Detect which cell encompasses the target text, then output its (X, Y) center coordinate. 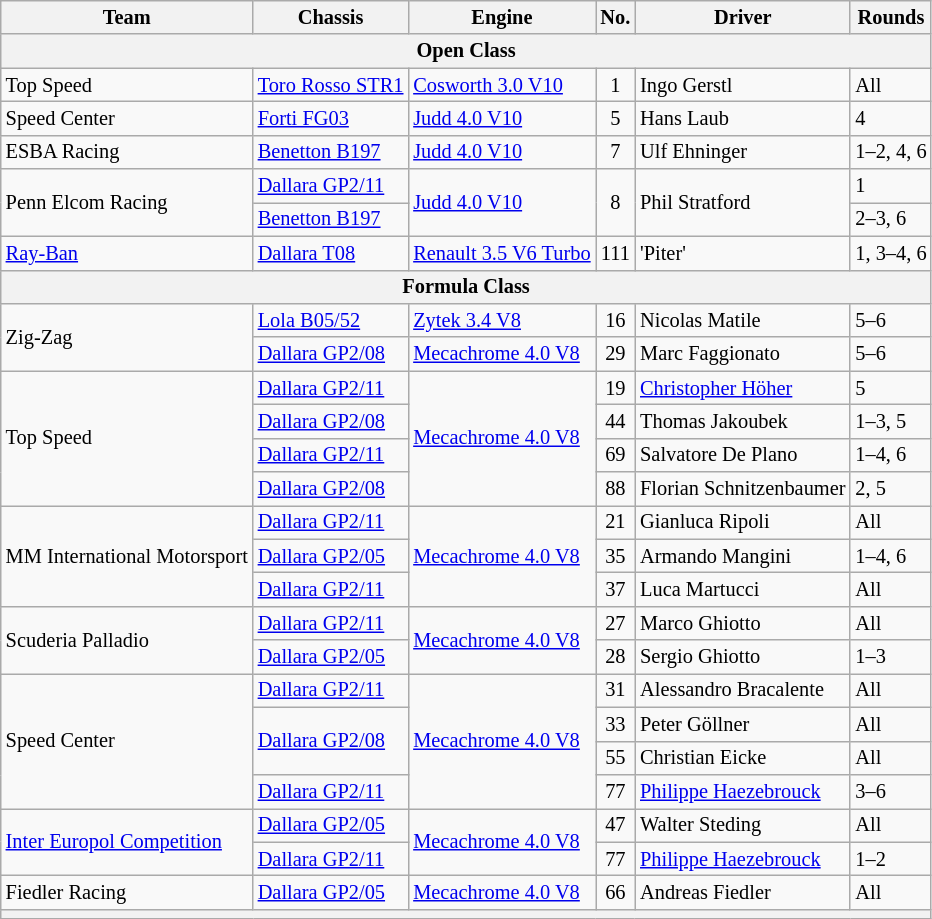
44 (616, 421)
Forti FG03 (331, 118)
Christian Eicke (742, 758)
1–2 (890, 859)
Formula Class (466, 287)
88 (616, 489)
Zig-Zag (127, 336)
'Piter' (742, 253)
Engine (502, 17)
69 (616, 455)
Renault 3.5 V6 Turbo (502, 253)
2, 5 (890, 489)
Team (127, 17)
Toro Rosso STR1 (331, 85)
19 (616, 388)
Zytek 3.4 V8 (502, 320)
7 (616, 152)
Inter Europol Competition (127, 842)
Ulf Ehninger (742, 152)
Salvatore De Plano (742, 455)
28 (616, 657)
Nicolas Matile (742, 320)
Open Class (466, 51)
Dallara T08 (331, 253)
Ray-Ban (127, 253)
16 (616, 320)
Chassis (331, 17)
Walter Steding (742, 825)
31 (616, 690)
4 (890, 118)
Christopher Höher (742, 388)
2–3, 6 (890, 219)
27 (616, 623)
Luca Martucci (742, 589)
Marc Faggionato (742, 354)
55 (616, 758)
Hans Laub (742, 118)
3–6 (890, 791)
Rounds (890, 17)
Driver (742, 17)
47 (616, 825)
Thomas Jakoubek (742, 421)
21 (616, 522)
37 (616, 589)
Sergio Ghiotto (742, 657)
Florian Schnitzenbaumer (742, 489)
1–3 (890, 657)
Gianluca Ripoli (742, 522)
No. (616, 17)
ESBA Racing (127, 152)
Lola B05/52 (331, 320)
29 (616, 354)
Fiedler Racing (127, 892)
1–3, 5 (890, 421)
Cosworth 3.0 V10 (502, 85)
Armando Mangini (742, 556)
35 (616, 556)
Penn Elcom Racing (127, 202)
Marco Ghiotto (742, 623)
Peter Göllner (742, 724)
66 (616, 892)
1–2, 4, 6 (890, 152)
MM International Motorsport (127, 556)
Phil Stratford (742, 202)
Andreas Fiedler (742, 892)
Ingo Gerstl (742, 85)
111 (616, 253)
Alessandro Bracalente (742, 690)
1, 3–4, 6 (890, 253)
8 (616, 202)
33 (616, 724)
Scuderia Palladio (127, 640)
